Identify which cell holds the provided text, then report its [X, Y] central coordinate. 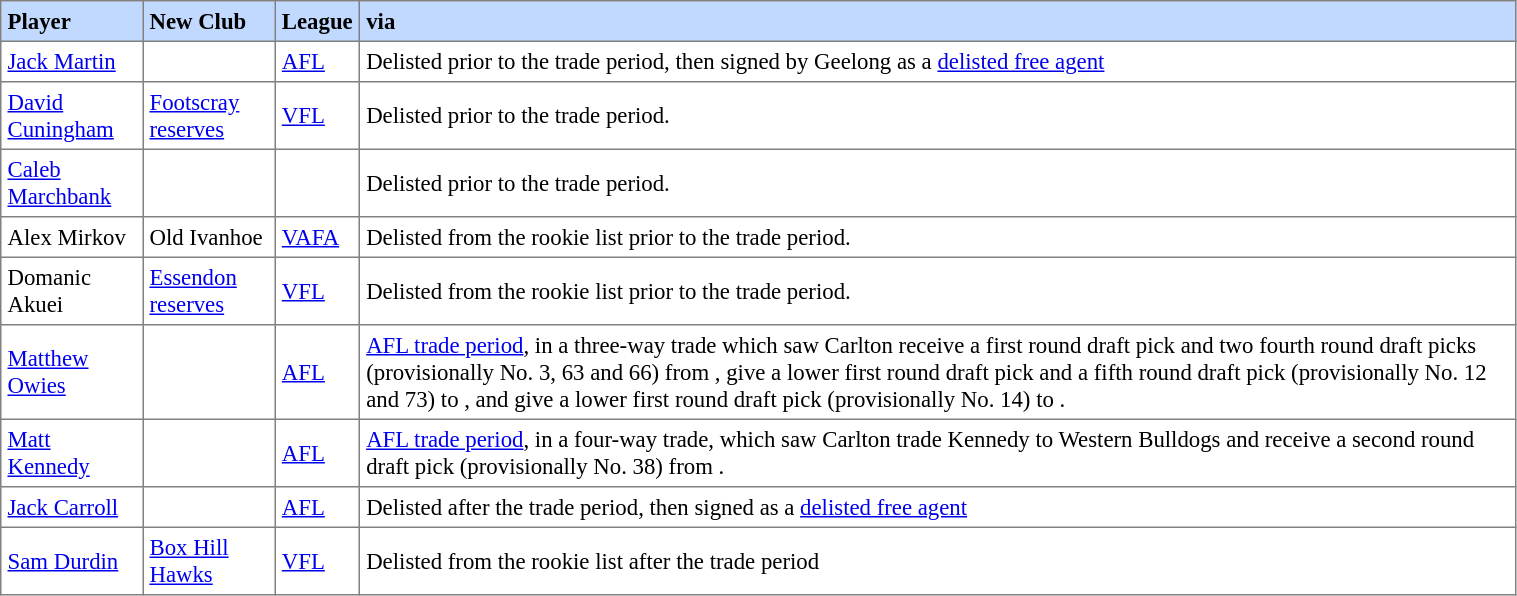
Old Ivanhoe [209, 237]
Caleb Marchbank [72, 183]
Jack Martin [72, 61]
Delisted from the rookie list after the trade period [938, 561]
Sam Durdin [72, 561]
Player [72, 21]
VAFA [317, 237]
Domanic Akuei [72, 291]
Alex Mirkov [72, 237]
League [317, 21]
Footscray reserves [209, 116]
Jack Carroll [72, 507]
David Cuningham [72, 116]
Delisted after the trade period, then signed as a delisted free agent [938, 507]
Matthew Owies [72, 372]
Delisted prior to the trade period, then signed by Geelong as a delisted free agent [938, 61]
New Club [209, 21]
Matt Kennedy [72, 453]
via [938, 21]
Essendon reserves [209, 291]
Box Hill Hawks [209, 561]
